Find where the given text appears and provide that cell's center as (x, y) coordinate. 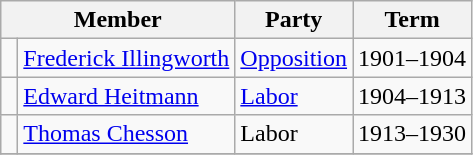
Term (412, 20)
1901–1904 (412, 58)
Party (294, 20)
1904–1913 (412, 96)
Member (118, 20)
Frederick Illingworth (126, 58)
Thomas Chesson (126, 134)
Edward Heitmann (126, 96)
1913–1930 (412, 134)
Opposition (294, 58)
